Pinpoint the cell where the given text exists, returning its [X, Y] midpoint coordinate. 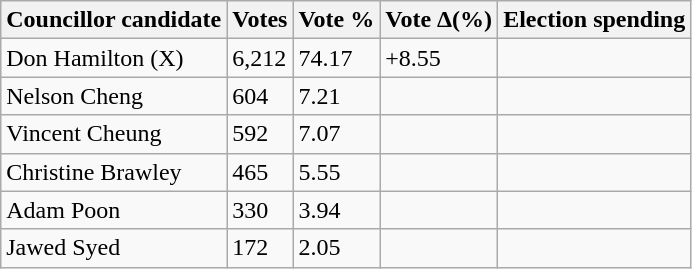
465 [260, 172]
Jawed Syed [114, 248]
330 [260, 210]
74.17 [336, 58]
604 [260, 96]
+8.55 [439, 58]
7.07 [336, 134]
Christine Brawley [114, 172]
Vote Δ(%) [439, 20]
Councillor candidate [114, 20]
5.55 [336, 172]
Nelson Cheng [114, 96]
Vote % [336, 20]
3.94 [336, 210]
Adam Poon [114, 210]
Votes [260, 20]
2.05 [336, 248]
592 [260, 134]
172 [260, 248]
Don Hamilton (X) [114, 58]
Election spending [594, 20]
7.21 [336, 96]
Vincent Cheung [114, 134]
6,212 [260, 58]
